Return (X, Y) of the center of cell containing provided text 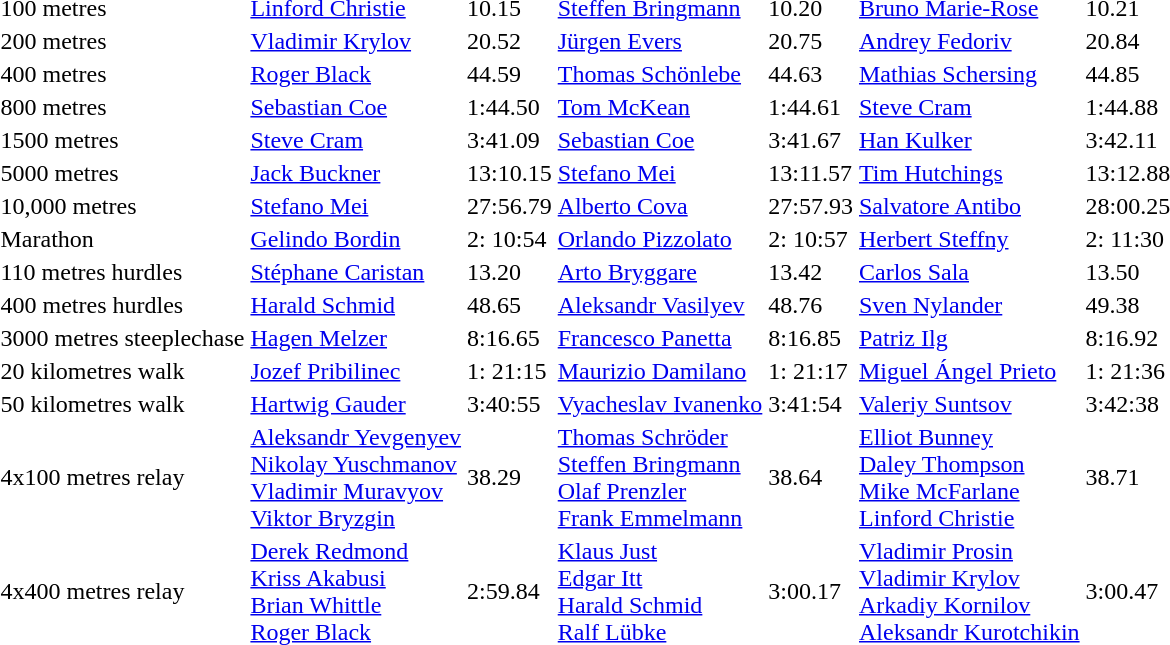
48.76 (811, 305)
Miguel Ángel Prieto (969, 371)
Jürgen Evers (660, 41)
2: 10:54 (510, 239)
8:16.65 (510, 338)
Gelindo Bordin (356, 239)
Andrey Fedoriv (969, 41)
44.63 (811, 74)
1:44.50 (510, 107)
3:40:55 (510, 404)
Hartwig Gauder (356, 404)
27:56.79 (510, 206)
1:44.61 (811, 107)
Mathias Schersing (969, 74)
38.29 (510, 478)
Thomas Schröder Steffen Bringmann Olaf Prenzler Frank Emmelmann (660, 478)
Elliot BunneyDaley Thompson Mike McFarlaneLinford Christie (969, 478)
48.65 (510, 305)
Jozef Pribilinec (356, 371)
Stéphane Caristan (356, 272)
13.20 (510, 272)
3:41.67 (811, 140)
2: 10:57 (811, 239)
Vladimir Krylov (356, 41)
Sven Nylander (969, 305)
Harald Schmid (356, 305)
3:41.09 (510, 140)
8:16.85 (811, 338)
Jack Buckner (356, 173)
1: 21:17 (811, 371)
20.75 (811, 41)
44.59 (510, 74)
20.52 (510, 41)
3:41:54 (811, 404)
Hagen Melzer (356, 338)
Tim Hutchings (969, 173)
Tom McKean (660, 107)
Aleksandr Vasilyev (660, 305)
Herbert Steffny (969, 239)
38.64 (811, 478)
Patriz Ilg (969, 338)
Maurizio Damilano (660, 371)
13:11.57 (811, 173)
Vyacheslav Ivanenko (660, 404)
1: 21:15 (510, 371)
Orlando Pizzolato (660, 239)
Carlos Sala (969, 272)
Arto Bryggare (660, 272)
Francesco Panetta (660, 338)
Alberto Cova (660, 206)
Aleksandr YevgenyevNikolay Yuschmanov Vladimir MuravyovViktor Bryzgin (356, 478)
Valeriy Suntsov (969, 404)
13.42 (811, 272)
Salvatore Antibo (969, 206)
Roger Black (356, 74)
Han Kulker (969, 140)
13:10.15 (510, 173)
Thomas Schönlebe (660, 74)
27:57.93 (811, 206)
